Search for the cell housing the specified text and yield its [x, y] center coordinate. 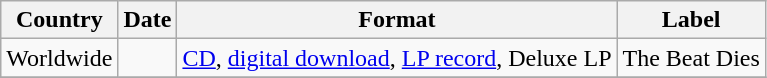
Date [148, 20]
Format [397, 20]
Country [60, 20]
CD, digital download, LP record, Deluxe LP [397, 58]
Label [691, 20]
The Beat Dies [691, 58]
Worldwide [60, 58]
